Extract the [x, y] coordinate from the center of the cell holding the provided text.  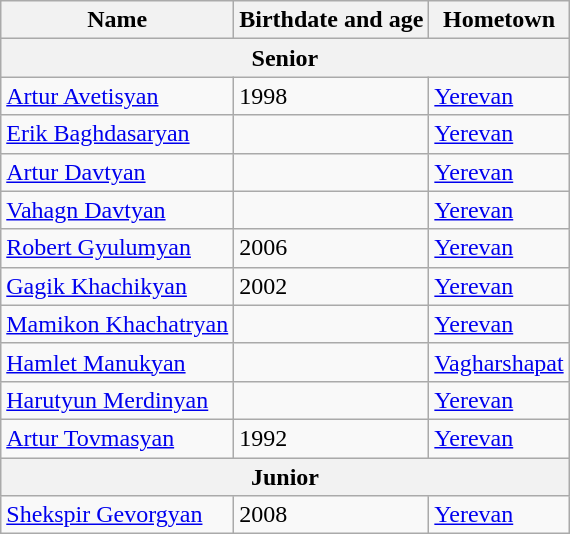
Junior [285, 477]
Artur Davtyan [118, 172]
Gagik Khachikyan [118, 286]
Artur Tovmasyan [118, 438]
Hometown [499, 20]
Harutyun Merdinyan [118, 400]
Mamikon Khachatryan [118, 324]
Shekspir Gevorgyan [118, 515]
Hamlet Manukyan [118, 362]
Vagharshapat [499, 362]
Birthdate and age [332, 20]
Robert Gyulumyan [118, 248]
1992 [332, 438]
Vahagn Davtyan [118, 210]
1998 [332, 96]
2006 [332, 248]
Erik Baghdasaryan [118, 134]
Name [118, 20]
2008 [332, 515]
2002 [332, 286]
Senior [285, 58]
Artur Avetisyan [118, 96]
